Scan for the cell matching the given text and deliver its (X, Y) coordinate at center. 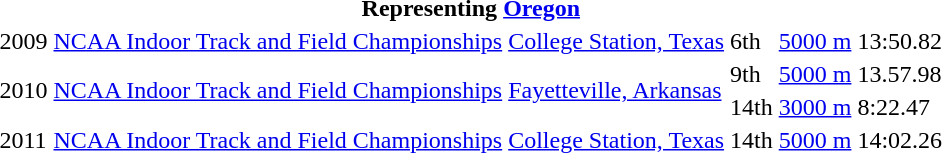
Fayetteville, Arkansas (616, 90)
College Station, Texas (616, 41)
9th (752, 74)
3000 m (815, 107)
14th (752, 107)
6th (752, 41)
